Return the (x, y) coordinate for the center point of the cell that contains the specified text.  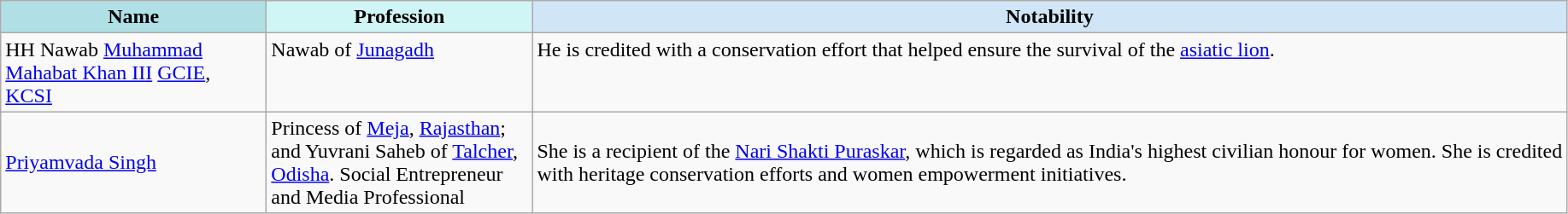
Princess of Meja, Rajasthan; and Yuvrani Saheb of Talcher, Odisha. Social Entrepreneur and Media Professional (400, 162)
Nawab of Junagadh (400, 72)
HH Nawab Muhammad Mahabat Khan III GCIE, KCSI (133, 72)
He is credited with a conservation effort that helped ensure the survival of the asiatic lion. (1049, 72)
Profession (400, 17)
Notability (1049, 17)
Name (133, 17)
Priyamvada Singh (133, 162)
